Return (x, y) of the center of cell containing provided text 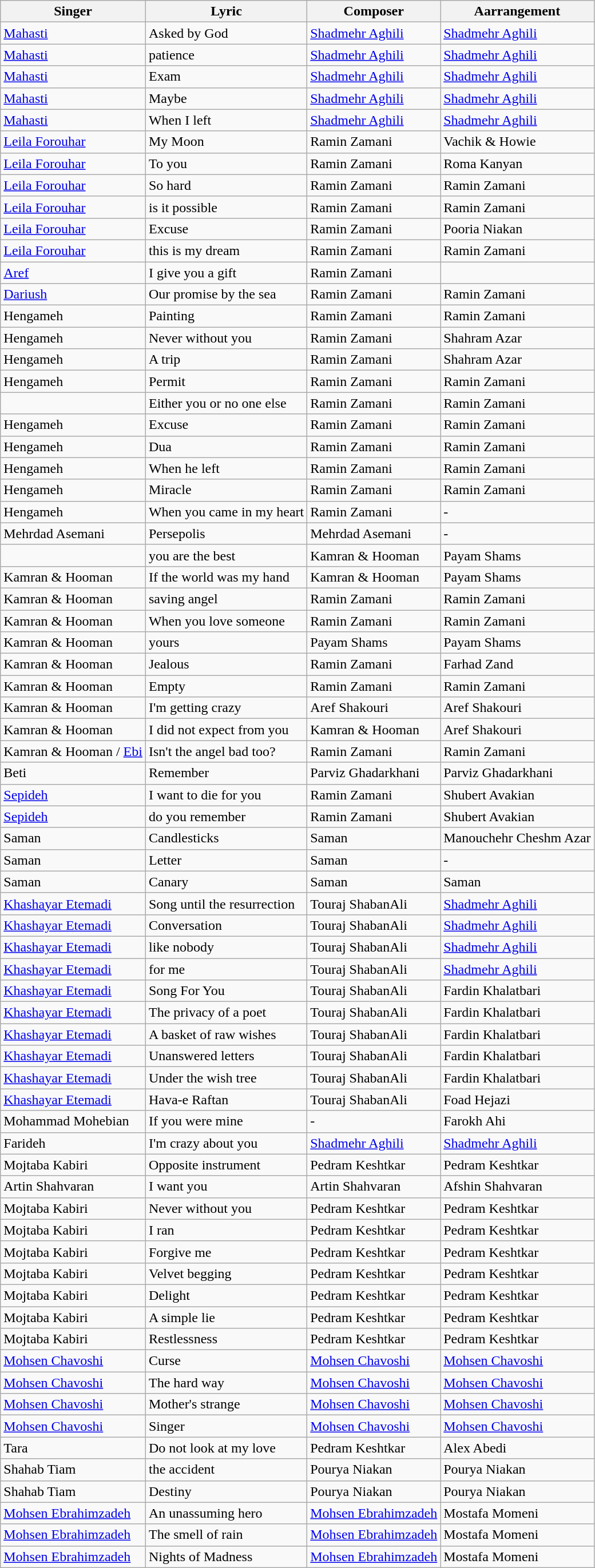
When you love someone (226, 620)
If the world was my hand (226, 577)
Vachik & Howie (517, 142)
Farideh (73, 1143)
If you were mine (226, 1121)
When you came in my heart (226, 512)
Song until the resurrection (226, 904)
I ran (226, 1230)
The hard way (226, 1383)
Hava-e Raftan (226, 1100)
Tara (73, 1448)
this is my dream (226, 250)
My Moon (226, 142)
Exam (226, 77)
for me (226, 969)
Miracle (226, 490)
you are the best (226, 555)
Velvet begging (226, 1273)
Afshin Shahvaran (517, 1187)
Manouchehr Cheshm Azar (517, 838)
Foad Hejazi (517, 1100)
Jealous (226, 664)
I'm crazy about you (226, 1143)
So hard (226, 185)
Painting (226, 316)
Farhad Zand (517, 664)
Aref (73, 273)
Isn't the angel bad too? (226, 751)
Conversation (226, 925)
Restlessness (226, 1339)
Farokh Ahi (517, 1121)
I want to die for you (226, 795)
Permit (226, 381)
do you remember (226, 817)
Remember (226, 773)
Our promise by the sea (226, 295)
I give you a gift (226, 273)
Candlesticks (226, 838)
Empty (226, 686)
Pooria Niakan (517, 229)
The smell of rain (226, 1535)
Dariush (73, 295)
Composer (374, 11)
Alex Abedi (517, 1448)
saving angel (226, 599)
Mohammad Mohebian (73, 1121)
Delight (226, 1295)
A trip (226, 360)
Roma Kanyan (517, 164)
When I left (226, 120)
like nobody (226, 947)
Nights of Madness (226, 1557)
A simple lie (226, 1317)
yours (226, 643)
The privacy of a poet (226, 1013)
A basket of raw wishes (226, 1034)
Canary (226, 882)
Mother's strange (226, 1404)
Asked by God (226, 33)
When he left (226, 468)
Destiny (226, 1491)
Do not look at my love (226, 1448)
patience (226, 55)
Persepolis (226, 534)
I'm getting crazy (226, 708)
Curse (226, 1361)
Maybe (226, 98)
Aarrangement (517, 11)
Kamran & Hooman / Ebi (73, 751)
Beti (73, 773)
I want you (226, 1187)
Forgive me (226, 1252)
To you (226, 164)
Opposite instrument (226, 1165)
the accident (226, 1470)
Song For You (226, 991)
Dua (226, 447)
I did not expect from you (226, 730)
Lyric (226, 11)
Under the wish tree (226, 1078)
Unanswered letters (226, 1056)
Letter (226, 860)
Either you or no one else (226, 403)
is it possible (226, 207)
An unassuming hero (226, 1513)
